Capture the cell that displays the provided text and extract its [X, Y] central coordinate. 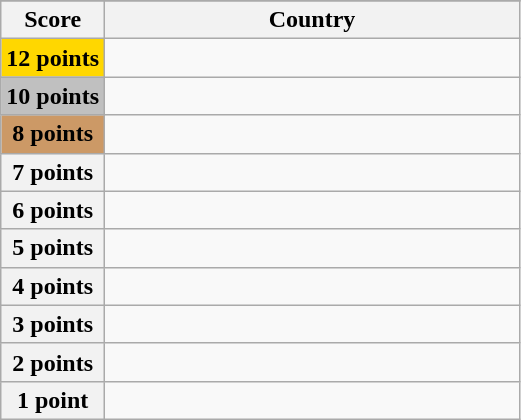
7 points [53, 172]
1 point [53, 400]
Country [312, 20]
3 points [53, 324]
8 points [53, 134]
5 points [53, 248]
2 points [53, 362]
6 points [53, 210]
4 points [53, 286]
Score [53, 20]
12 points [53, 58]
10 points [53, 96]
